Find where the given text appears and provide that cell's center as [x, y] coordinate. 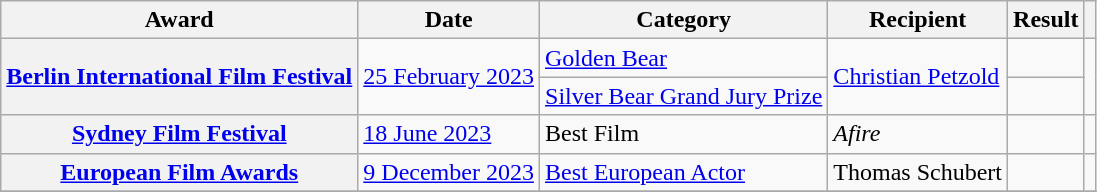
Thomas Schubert [918, 172]
European Film Awards [180, 172]
Afire [918, 134]
9 December 2023 [449, 172]
Berlin International Film Festival [180, 77]
25 February 2023 [449, 77]
Recipient [918, 20]
Sydney Film Festival [180, 134]
Best European Actor [684, 172]
Award [180, 20]
18 June 2023 [449, 134]
Category [684, 20]
Silver Bear Grand Jury Prize [684, 96]
Result [1046, 20]
Christian Petzold [918, 77]
Best Film [684, 134]
Golden Bear [684, 58]
Date [449, 20]
